Return the (X, Y) coordinate for the center point of the cell that contains the specified text.  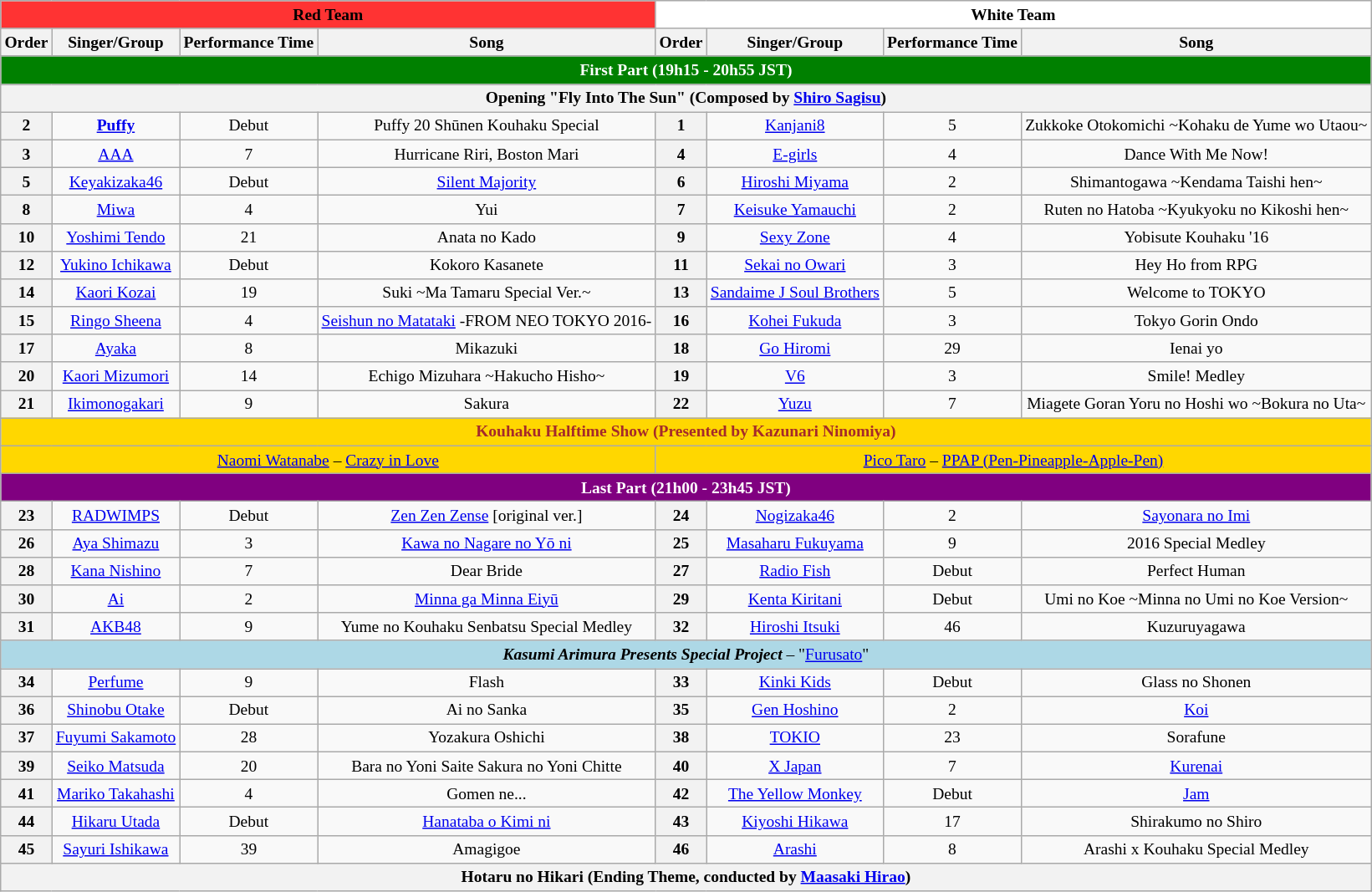
Ruten no Hatoba ~Kyukyoku no Kikoshi hen~ (1197, 209)
Fuyumi Sakamoto (115, 737)
Sandaime J Soul Brothers (794, 293)
Yume no Kouhaku Senbatsu Special Medley (487, 627)
43 (681, 821)
18 (681, 348)
24 (681, 515)
Glass no Shonen (1197, 682)
31 (27, 627)
Radio Fish (794, 570)
Kouhaku Halftime Show (Presented by Kazunari Ninomiya) (686, 431)
Sayonara no Imi (1197, 515)
Hotaru no Hikari (Ending Theme, conducted by Maasaki Hirao) (686, 876)
Hiroshi Itsuki (794, 627)
34 (27, 682)
Sexy Zone (794, 237)
40 (681, 766)
Jam (1197, 794)
36 (27, 711)
Kana Nishino (115, 570)
Minna ga Minna Eiyū (487, 599)
V6 (794, 376)
Puffy (115, 125)
Kiyoshi Hikawa (794, 821)
Seishun no Matataki -FROM NEO TOKYO 2016- (487, 321)
AAA (115, 154)
Opening "Fly Into The Sun" (Composed by Shiro Sagisu) (686, 99)
Sekai no Owari (794, 264)
Amagigoe (487, 849)
13 (681, 293)
41 (27, 794)
Masaharu Fukuyama (794, 543)
Kokoro Kasanete (487, 264)
Kurenai (1197, 766)
Zukkoke Otokomichi ~Kohaku de Yume wo Utaou~ (1197, 125)
Hanataba o Kimi ni (487, 821)
Koi (1197, 711)
RADWIMPS (115, 515)
2016 Special Medley (1197, 543)
42 (681, 794)
Flash (487, 682)
Seiko Matsuda (115, 766)
Kaori Kozai (115, 293)
Yobisute Kouhaku '16 (1197, 237)
6 (681, 181)
Hikaru Utada (115, 821)
Nogizaka46 (794, 515)
Kawa no Nagare no Yō ni (487, 543)
Kohei Fukuda (794, 321)
Last Part (21h00 - 23h45 JST) (686, 488)
Aya Shimazu (115, 543)
1 (681, 125)
Hey Ho from RPG (1197, 264)
TOKIO (794, 737)
Ai no Sanka (487, 711)
Bara no Yoni Saite Sakura no Yoni Chitte (487, 766)
Smile! Medley (1197, 376)
Mariko Takahashi (115, 794)
Kasumi Arimura Presents Special Project – "Furusato" (686, 654)
37 (27, 737)
Red Team (328, 15)
30 (27, 599)
Kuzuruyagawa (1197, 627)
First Part (19h15 - 20h55 JST) (686, 70)
Perfume (115, 682)
Kenta Kiritani (794, 599)
Ringo Sheena (115, 321)
Yukino Ichikawa (115, 264)
Gomen ne... (487, 794)
33 (681, 682)
Ikimonogakari (115, 405)
Keisuke Yamauchi (794, 209)
Silent Majority (487, 181)
White Team (1013, 15)
11 (681, 264)
Shinobu Otake (115, 711)
E-girls (794, 154)
35 (681, 711)
Yoshimi Tendo (115, 237)
Yozakura Oshichi (487, 737)
Zen Zen Zense [original ver.] (487, 515)
Welcome to TOKYO (1197, 293)
X Japan (794, 766)
26 (27, 543)
10 (27, 237)
Ayaka (115, 348)
22 (681, 405)
Shirakumo no Shiro (1197, 821)
Sakura (487, 405)
Dance With Me Now! (1197, 154)
Hurricane Riri, Boston Mari (487, 154)
Kaori Mizumori (115, 376)
Arashi x Kouhaku Special Medley (1197, 849)
Puffy 20 Shūnen Kouhaku Special (487, 125)
AKB48 (115, 627)
Ienai yo (1197, 348)
Mikazuki (487, 348)
Kinki Kids (794, 682)
Sorafune (1197, 737)
The Yellow Monkey (794, 794)
Suki ~Ma Tamaru Special Ver.~ (487, 293)
32 (681, 627)
Hiroshi Miyama (794, 181)
Pico Taro – PPAP (Pen-Pineapple-Apple-Pen) (1013, 460)
15 (27, 321)
Gen Hoshino (794, 711)
Yuzu (794, 405)
Dear Bride (487, 570)
Arashi (794, 849)
Anata no Kado (487, 237)
Tokyo Gorin Ondo (1197, 321)
Yui (487, 209)
25 (681, 543)
45 (27, 849)
Perfect Human (1197, 570)
16 (681, 321)
27 (681, 570)
Miwa (115, 209)
Umi no Koe ~Minna no Umi no Koe Version~ (1197, 599)
Shimantogawa ~Kendama Taishi hen~ (1197, 181)
Naomi Watanabe – Crazy in Love (328, 460)
Keyakizaka46 (115, 181)
44 (27, 821)
Echigo Mizuhara ~Hakucho Hisho~ (487, 376)
Go Hiromi (794, 348)
Kanjani8 (794, 125)
Sayuri Ishikawa (115, 849)
Ai (115, 599)
Miagete Goran Yoru no Hoshi wo ~Bokura no Uta~ (1197, 405)
38 (681, 737)
12 (27, 264)
